Search for the cell housing the specified text and yield its (x, y) center coordinate. 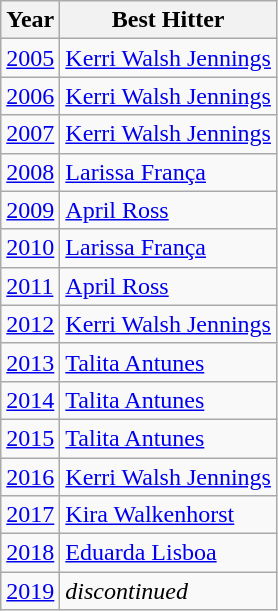
Kira Walkenhorst (168, 515)
Year (30, 20)
2007 (30, 134)
2012 (30, 324)
2009 (30, 210)
2013 (30, 362)
2017 (30, 515)
2010 (30, 248)
2011 (30, 286)
2005 (30, 58)
2015 (30, 438)
discontinued (168, 591)
2016 (30, 477)
Eduarda Lisboa (168, 553)
2019 (30, 591)
2014 (30, 400)
2018 (30, 553)
2006 (30, 96)
Best Hitter (168, 20)
2008 (30, 172)
